Detect which cell encompasses the target text, then output its [X, Y] center coordinate. 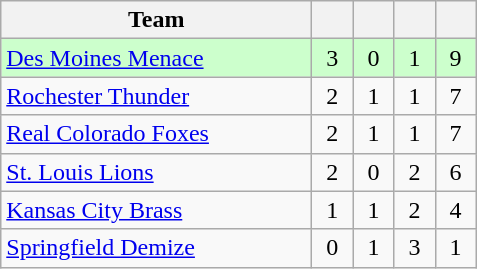
Team [156, 20]
Real Colorado Foxes [156, 134]
St. Louis Lions [156, 172]
Kansas City Brass [156, 210]
Rochester Thunder [156, 96]
Des Moines Menace [156, 58]
4 [456, 210]
6 [456, 172]
9 [456, 58]
Springfield Demize [156, 248]
